Pinpoint the cell where the given text exists, returning its (X, Y) midpoint coordinate. 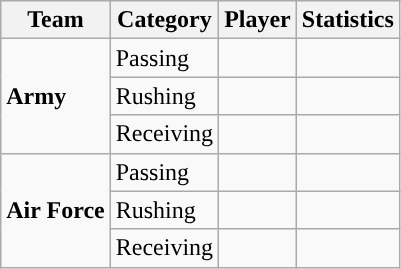
Army (56, 96)
Air Force (56, 210)
Player (258, 20)
Team (56, 20)
Statistics (348, 20)
Category (164, 20)
